Provide the [x, y] coordinate of the cell's center where the given text is located.  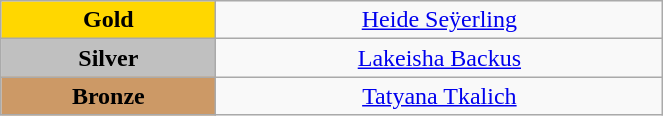
Bronze [108, 96]
Tatyana Tkalich [440, 96]
Gold [108, 20]
Lakeisha Backus [440, 58]
Silver [108, 58]
Heide Seÿerling [440, 20]
